Output the [X, Y] coordinate of the center of the cell containing the given text.  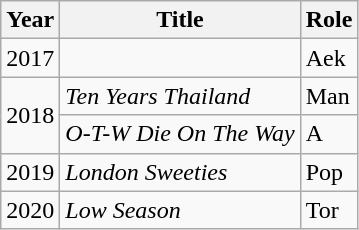
Low Season [180, 210]
Ten Years Thailand [180, 96]
Man [329, 96]
Tor [329, 210]
Title [180, 20]
O-T-W Die On The Way [180, 134]
Year [30, 20]
2018 [30, 115]
London Sweeties [180, 172]
Aek [329, 58]
Pop [329, 172]
2017 [30, 58]
A [329, 134]
Role [329, 20]
2019 [30, 172]
2020 [30, 210]
